Output the (X, Y) coordinate of the center of the cell containing the given text.  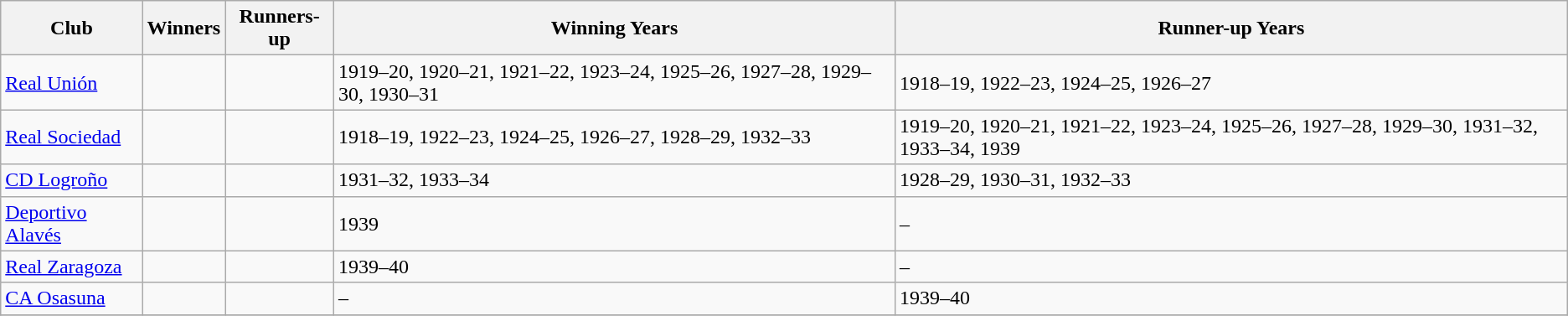
Real Unión (72, 82)
Real Sociedad (72, 137)
1928–29, 1930–31, 1932–33 (1231, 180)
Runners-up (280, 28)
Deportivo Alavés (72, 223)
1931–32, 1933–34 (615, 180)
CD Logroño (72, 180)
1918–19, 1922–23, 1924–25, 1926–27, 1928–29, 1932–33 (615, 137)
Real Zaragoza (72, 267)
1939 (615, 223)
Winning Years (615, 28)
1918–19, 1922–23, 1924–25, 1926–27 (1231, 82)
1919–20, 1920–21, 1921–22, 1923–24, 1925–26, 1927–28, 1929–30, 1931–32, 1933–34, 1939 (1231, 137)
CA Osasuna (72, 298)
Winners (184, 28)
Club (72, 28)
1919–20, 1920–21, 1921–22, 1923–24, 1925–26, 1927–28, 1929–30, 1930–31 (615, 82)
Runner-up Years (1231, 28)
